Extract the [X, Y] coordinate from the center of the cell holding the provided text.  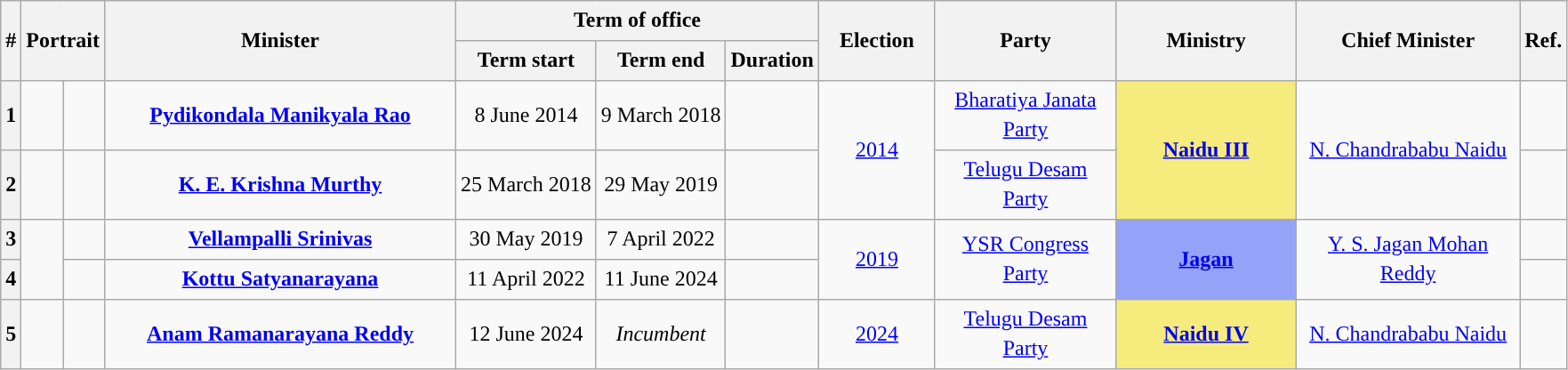
Naidu III [1206, 149]
11 April 2022 [527, 279]
Party [1025, 41]
11 June 2024 [661, 279]
Term end [661, 60]
Ref. [1544, 41]
Naidu IV [1206, 334]
9 March 2018 [661, 115]
Kottu Satyanarayana [279, 279]
K. E. Krishna Murthy [279, 184]
3 [11, 240]
Y. S. Jagan Mohan Reddy [1409, 260]
29 May 2019 [661, 184]
Vellampalli Srinivas [279, 240]
2 [11, 184]
5 [11, 334]
2014 [877, 149]
Election [877, 41]
1 [11, 115]
2019 [877, 260]
Portrait [63, 41]
YSR Congress Party [1025, 260]
25 March 2018 [527, 184]
Term start [527, 60]
Incumbent [661, 334]
7 April 2022 [661, 240]
Duration [772, 60]
4 [11, 279]
2024 [877, 334]
Ministry [1206, 41]
8 June 2014 [527, 115]
Bharatiya Janata Party [1025, 115]
Jagan [1206, 260]
Anam Ramanarayana Reddy [279, 334]
Pydikondala Manikyala Rao [279, 115]
# [11, 41]
12 June 2024 [527, 334]
Term of office [638, 21]
30 May 2019 [527, 240]
Minister [279, 41]
Chief Minister [1409, 41]
